For the text-containing cell, return its midpoint in [x, y] coordinate format. 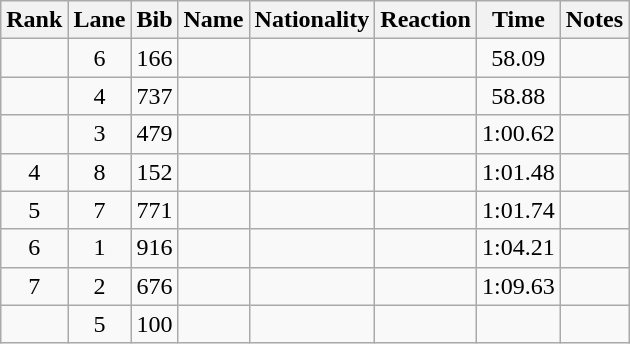
1:00.62 [519, 134]
1:01.74 [519, 210]
916 [154, 248]
2 [100, 286]
3 [100, 134]
58.88 [519, 96]
Name [214, 20]
1:09.63 [519, 286]
Reaction [426, 20]
Bib [154, 20]
771 [154, 210]
100 [154, 324]
Notes [594, 20]
Time [519, 20]
676 [154, 286]
166 [154, 58]
1:01.48 [519, 172]
1:04.21 [519, 248]
58.09 [519, 58]
479 [154, 134]
152 [154, 172]
1 [100, 248]
8 [100, 172]
Lane [100, 20]
Rank [34, 20]
737 [154, 96]
Nationality [312, 20]
